Output the [x, y] coordinate of the center of the cell containing the given text.  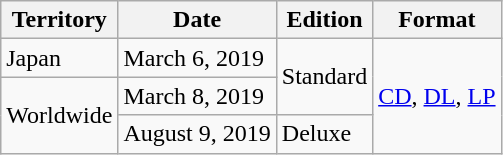
Edition [324, 20]
Date [197, 20]
March 8, 2019 [197, 96]
Worldwide [60, 115]
August 9, 2019 [197, 134]
Japan [60, 58]
Standard [324, 77]
Territory [60, 20]
March 6, 2019 [197, 58]
Deluxe [324, 134]
Format [437, 20]
CD, DL, LP [437, 96]
